Return the (X, Y) coordinate for the center point of the cell that contains the specified text.  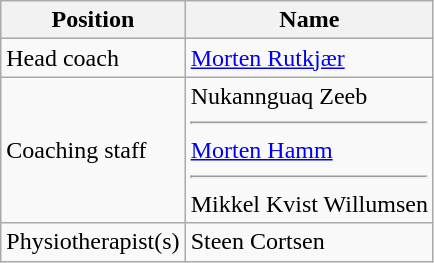
Coaching staff (93, 150)
Head coach (93, 58)
Name (309, 20)
Nukannguaq Zeeb Morten Hamm Mikkel Kvist Willumsen (309, 150)
Physiotherapist(s) (93, 242)
Position (93, 20)
Morten Rutkjær (309, 58)
Steen Cortsen (309, 242)
